Identify which cell holds the provided text, then report its (x, y) central coordinate. 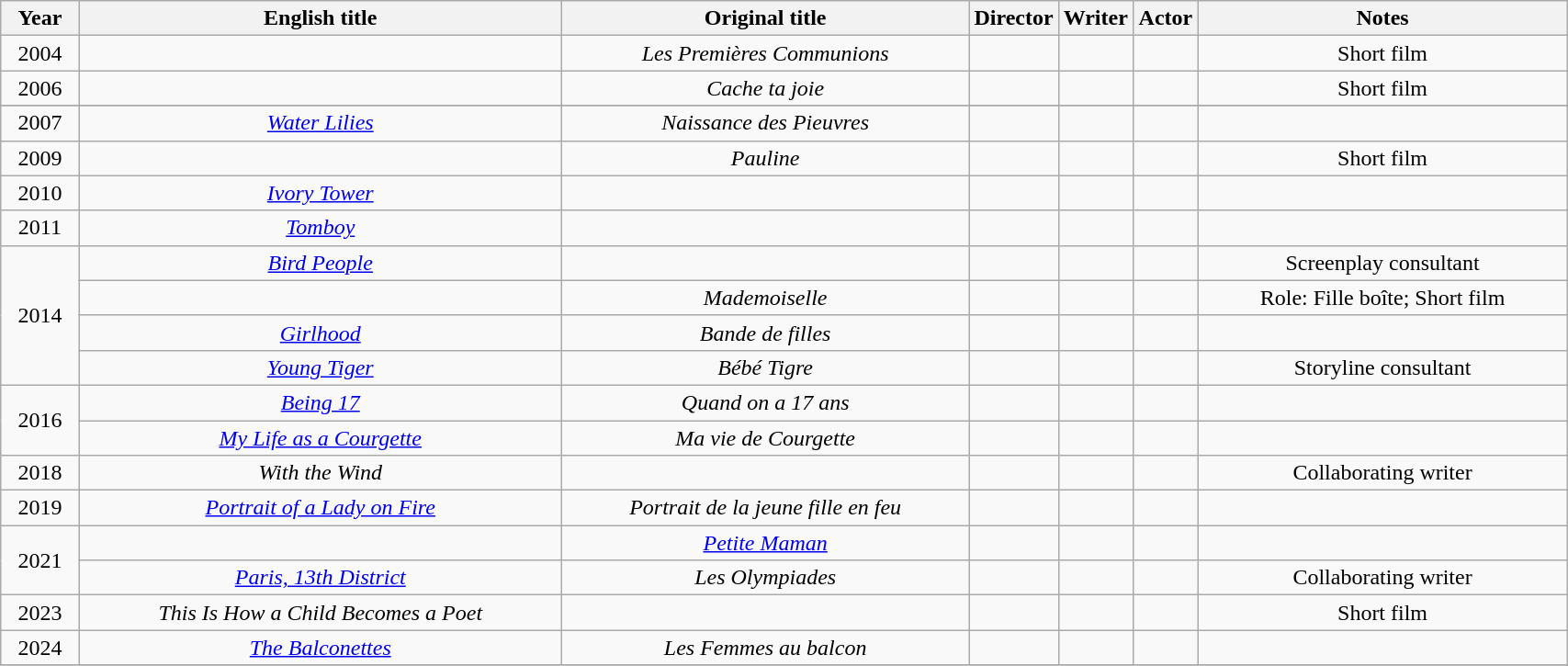
Bird People (320, 263)
Paris, 13th District (320, 578)
2007 (40, 123)
Water Lilies (320, 123)
Tomboy (320, 228)
2018 (40, 473)
2011 (40, 228)
Notes (1382, 18)
Ma vie de Courgette (764, 438)
Bande de filles (764, 333)
Portrait of a Lady on Fire (320, 508)
Portrait de la jeune fille en feu (764, 508)
2010 (40, 193)
Being 17 (320, 402)
2014 (40, 315)
Actor (1165, 18)
This Is How a Child Becomes a Poet (320, 613)
Les Premières Communions (764, 53)
Young Tiger (320, 367)
My Life as a Courgette (320, 438)
2009 (40, 158)
Screenplay consultant (1382, 263)
Quand on a 17 ans (764, 402)
English title (320, 18)
2019 (40, 508)
Girlhood (320, 333)
2023 (40, 613)
Ivory Tower (320, 193)
2016 (40, 420)
Naissance des Pieuvres (764, 123)
Petite Maman (764, 543)
Original title (764, 18)
Storyline consultant (1382, 367)
Bébé Tigre (764, 367)
2004 (40, 53)
Role: Fille boîte; Short film (1382, 298)
Les Olympiades (764, 578)
The Balconettes (320, 648)
2024 (40, 648)
Les Femmes au balcon (764, 648)
Year (40, 18)
2021 (40, 560)
Pauline (764, 158)
With the Wind (320, 473)
2006 (40, 88)
Director (1014, 18)
Mademoiselle (764, 298)
Cache ta joie (764, 88)
Writer (1095, 18)
